Capture the cell that displays the provided text and extract its (X, Y) central coordinate. 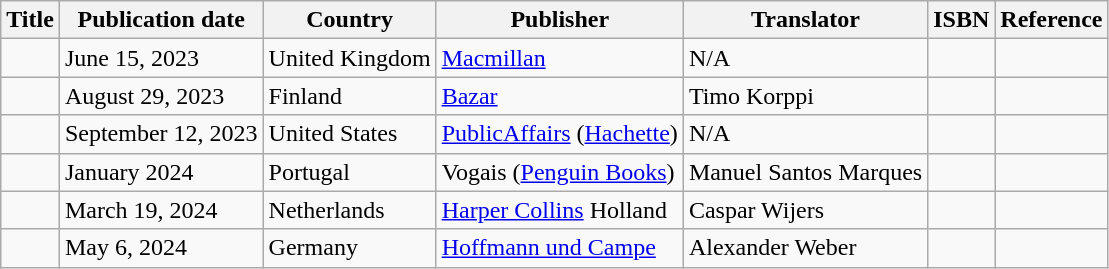
Publisher (560, 20)
August 29, 2023 (161, 96)
Publication date (161, 20)
PublicAffairs (Hachette) (560, 134)
Alexander Weber (805, 248)
United States (350, 134)
Caspar Wijers (805, 210)
Macmillan (560, 58)
United Kingdom (350, 58)
Portugal (350, 172)
Translator (805, 20)
Country (350, 20)
March 19, 2024 (161, 210)
Finland (350, 96)
Manuel Santos Marques (805, 172)
Title (30, 20)
January 2024 (161, 172)
ISBN (962, 20)
Bazar (560, 96)
Harper Collins Holland (560, 210)
Vogais (Penguin Books) (560, 172)
September 12, 2023 (161, 134)
June 15, 2023 (161, 58)
Reference (1052, 20)
Germany (350, 248)
May 6, 2024 (161, 248)
Netherlands (350, 210)
Timo Korppi (805, 96)
Hoffmann und Campe (560, 248)
